Extract the [X, Y] coordinate from the center of the cell holding the provided text.  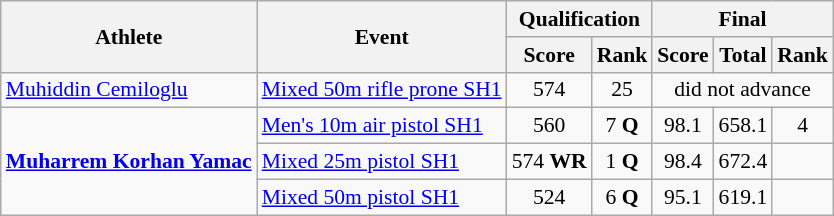
7 Q [622, 126]
574 [550, 90]
25 [622, 90]
619.1 [744, 197]
560 [550, 126]
574 WR [550, 162]
Mixed 50m pistol SH1 [382, 197]
Mixed 50m rifle prone SH1 [382, 90]
Total [744, 55]
did not advance [742, 90]
Muhiddin Cemiloglu [129, 90]
4 [802, 126]
672.4 [744, 162]
95.1 [682, 197]
98.4 [682, 162]
Athlete [129, 36]
Muharrem Korhan Yamac [129, 162]
Event [382, 36]
98.1 [682, 126]
Mixed 25m pistol SH1 [382, 162]
1 Q [622, 162]
524 [550, 197]
Men's 10m air pistol SH1 [382, 126]
658.1 [744, 126]
6 Q [622, 197]
Qualification [580, 19]
Final [742, 19]
